Identify which cell holds the provided text, then report its [x, y] central coordinate. 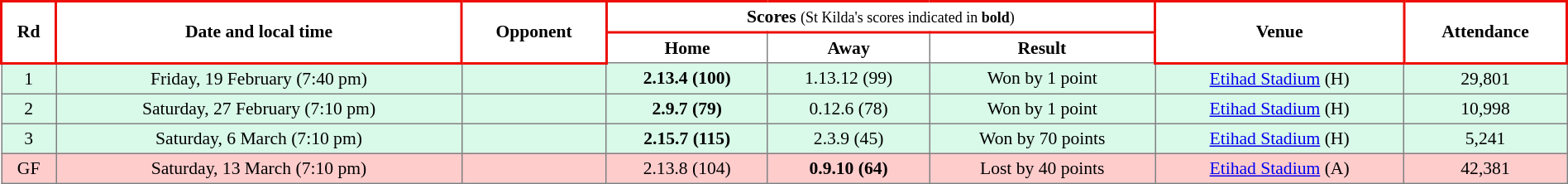
Scores (St Kilda's scores indicated in bold) [881, 17]
Result [1042, 48]
5,241 [1485, 138]
Attendance [1485, 32]
1.13.12 (99) [849, 78]
2 [29, 108]
GF [29, 167]
Won by 70 points [1042, 138]
3 [29, 138]
10,998 [1485, 108]
42,381 [1485, 167]
Away [849, 48]
Friday, 19 February (7:40 pm) [259, 78]
Saturday, 6 March (7:10 pm) [259, 138]
0.12.6 (78) [849, 108]
Etihad Stadium (A) [1280, 167]
2.15.7 (115) [686, 138]
2.3.9 (45) [849, 138]
Lost by 40 points [1042, 167]
2.13.4 (100) [686, 78]
Saturday, 27 February (7:10 pm) [259, 108]
Home [686, 48]
Venue [1280, 32]
29,801 [1485, 78]
Saturday, 13 March (7:10 pm) [259, 167]
Date and local time [259, 32]
2.13.8 (104) [686, 167]
0.9.10 (64) [849, 167]
1 [29, 78]
2.9.7 (79) [686, 108]
Opponent [534, 32]
Rd [29, 32]
